Provide the (X, Y) coordinate of the cell's center where the given text is located.  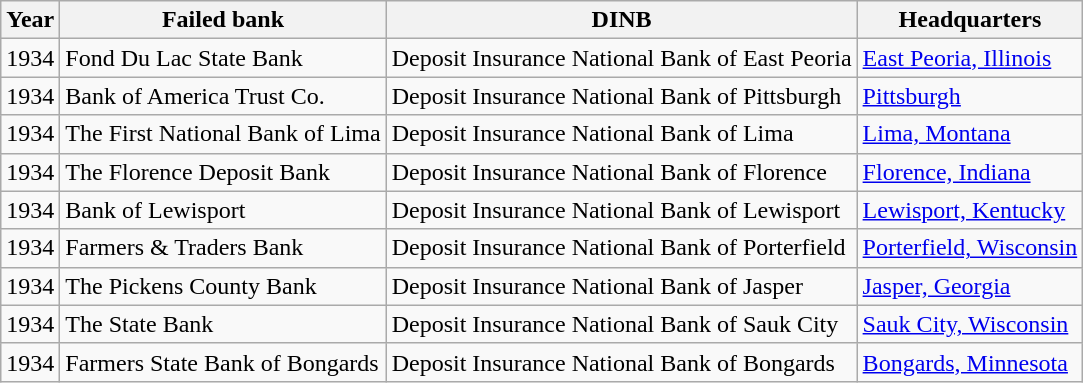
Porterfield, Wisconsin (970, 248)
Deposit Insurance National Bank of Sauk City (622, 324)
Failed bank (223, 20)
The First National Bank of Lima (223, 134)
Bongards, Minnesota (970, 362)
The Pickens County Bank (223, 286)
Farmers State Bank of Bongards (223, 362)
Sauk City, Wisconsin (970, 324)
DINB (622, 20)
East Peoria, Illinois (970, 58)
Pittsburgh (970, 96)
Headquarters (970, 20)
Deposit Insurance National Bank of Porterfield (622, 248)
Year (30, 20)
Bank of America Trust Co. (223, 96)
Fond Du Lac State Bank (223, 58)
Lewisport, Kentucky (970, 210)
The Florence Deposit Bank (223, 172)
Jasper, Georgia (970, 286)
Deposit Insurance National Bank of Florence (622, 172)
Deposit Insurance National Bank of Jasper (622, 286)
Bank of Lewisport (223, 210)
Deposit Insurance National Bank of Pittsburgh (622, 96)
Florence, Indiana (970, 172)
The State Bank (223, 324)
Deposit Insurance National Bank of Lima (622, 134)
Lima, Montana (970, 134)
Deposit Insurance National Bank of East Peoria (622, 58)
Farmers & Traders Bank (223, 248)
Deposit Insurance National Bank of Bongards (622, 362)
Deposit Insurance National Bank of Lewisport (622, 210)
